From the cell containing the given text, extract its center point as (X, Y) coordinate. 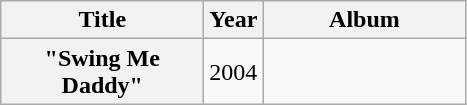
2004 (234, 72)
"Swing Me Daddy" (102, 72)
Year (234, 20)
Album (364, 20)
Title (102, 20)
